For the text-containing cell, return its midpoint in (x, y) coordinate format. 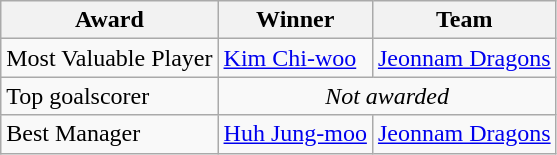
Kim Chi-woo (295, 58)
Team (464, 20)
Most Valuable Player (110, 58)
Huh Jung-moo (295, 134)
Top goalscorer (110, 96)
Winner (295, 20)
Not awarded (387, 96)
Award (110, 20)
Best Manager (110, 134)
